For the text-containing cell, return its midpoint in [X, Y] coordinate format. 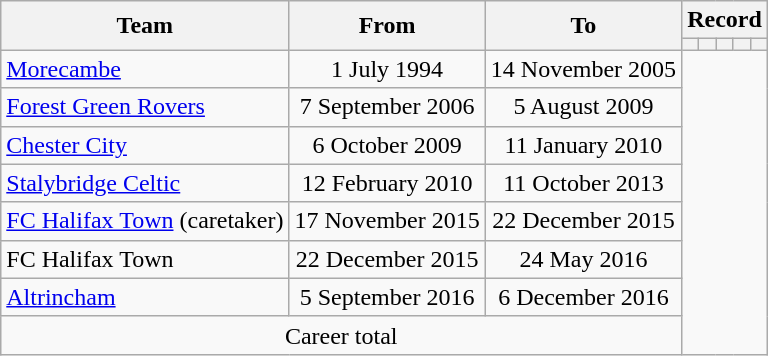
To [583, 26]
6 December 2016 [583, 297]
Team [145, 26]
FC Halifax Town (caretaker) [145, 221]
From [387, 26]
Record [725, 20]
Morecambe [145, 69]
11 January 2010 [583, 145]
1 July 1994 [387, 69]
12 February 2010 [387, 183]
5 August 2009 [583, 107]
11 October 2013 [583, 183]
Chester City [145, 145]
6 October 2009 [387, 145]
Career total [342, 335]
17 November 2015 [387, 221]
Stalybridge Celtic [145, 183]
Altrincham [145, 297]
5 September 2016 [387, 297]
24 May 2016 [583, 259]
14 November 2005 [583, 69]
FC Halifax Town [145, 259]
Forest Green Rovers [145, 107]
7 September 2006 [387, 107]
